Search for the cell housing the specified text and yield its [x, y] center coordinate. 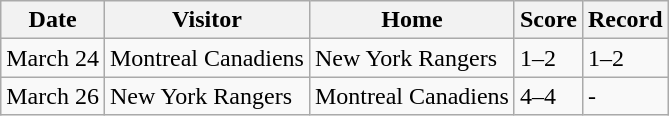
- [625, 96]
March 26 [53, 96]
Record [625, 20]
Visitor [206, 20]
4–4 [548, 96]
March 24 [53, 58]
Score [548, 20]
Home [412, 20]
Date [53, 20]
